Return (x, y) of the center of cell containing provided text 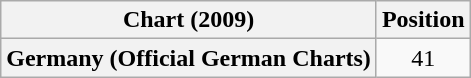
41 (423, 58)
Germany (Official German Charts) (189, 58)
Position (423, 20)
Chart (2009) (189, 20)
